Locate the cell with the specified text and output its [X, Y] center coordinate. 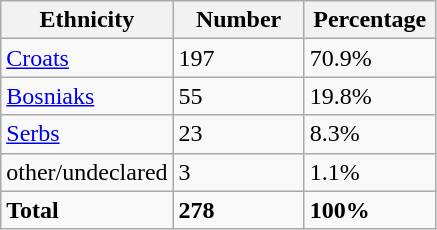
3 [238, 172]
8.3% [370, 134]
278 [238, 210]
19.8% [370, 96]
Percentage [370, 20]
55 [238, 96]
1.1% [370, 172]
197 [238, 58]
Number [238, 20]
Ethnicity [87, 20]
100% [370, 210]
Bosniaks [87, 96]
23 [238, 134]
Serbs [87, 134]
70.9% [370, 58]
other/undeclared [87, 172]
Total [87, 210]
Croats [87, 58]
